Detect which cell encompasses the target text, then output its (x, y) center coordinate. 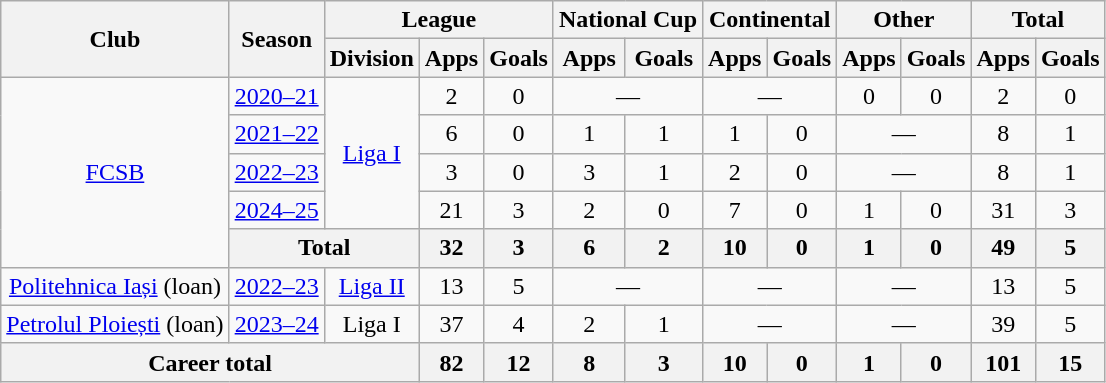
Season (276, 39)
15 (1070, 362)
Politehnica Iași (loan) (115, 286)
39 (1003, 324)
League (438, 20)
Other (904, 20)
12 (519, 362)
2023–24 (276, 324)
21 (451, 210)
Petrolul Ploiești (loan) (115, 324)
31 (1003, 210)
Career total (210, 362)
32 (451, 248)
Continental (770, 20)
Liga II (372, 286)
Club (115, 39)
2020–21 (276, 96)
49 (1003, 248)
2024–25 (276, 210)
FCSB (115, 172)
2021–22 (276, 134)
National Cup (628, 20)
101 (1003, 362)
82 (451, 362)
37 (451, 324)
Division (372, 58)
7 (735, 210)
4 (519, 324)
